Extract the (X, Y) coordinate from the center of the cell holding the provided text.  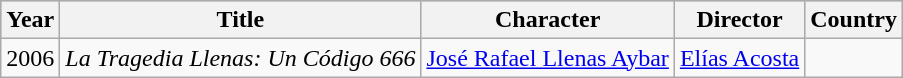
Year (30, 20)
Country (854, 20)
José Rafael Llenas Aybar (548, 58)
Character (548, 20)
Title (240, 20)
Director (739, 20)
2006 (30, 58)
La Tragedia Llenas: Un Código 666 (240, 58)
Elías Acosta (739, 58)
